Scan for the cell matching the given text and deliver its (x, y) coordinate at center. 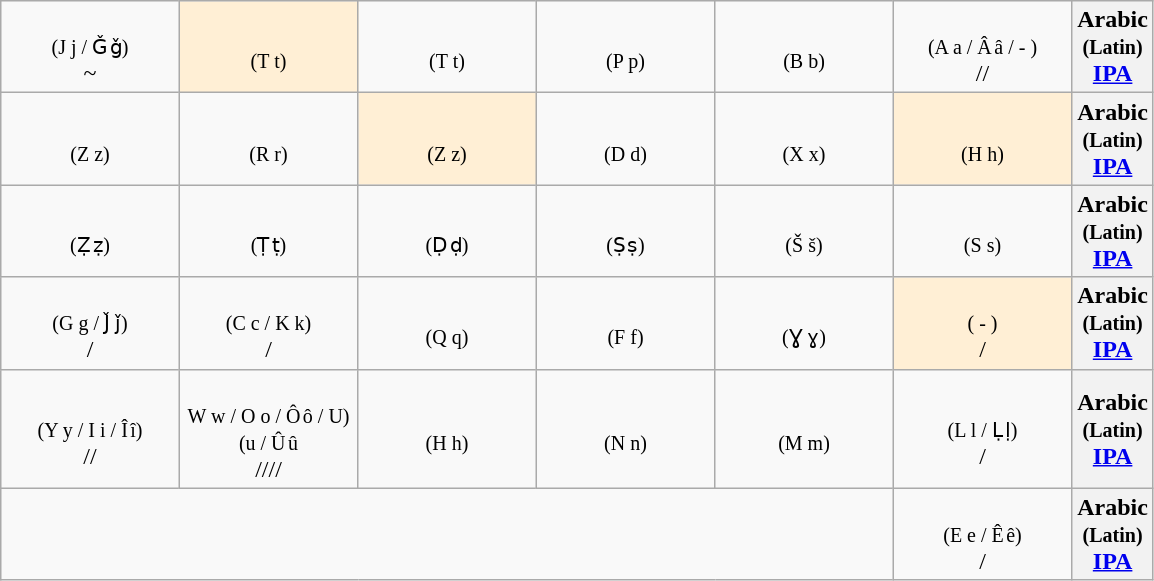
(R r) (268, 139)
(Š š) (804, 231)
( - )/ (982, 323)
(Ṭ ṭ) (268, 231)
(N n) (625, 428)
(Ɣ ɣ) (804, 323)
‌( - / A a / Â â)// (982, 47)
(B b) (804, 47)
(S s) (982, 231)
(J j / Ǧ ǧ)~ (90, 47)
(M m) (804, 428)
(X x) (804, 139)
(Y y / I i / Î î)// (90, 428)
(P p) (625, 47)
(Q q) (447, 323)
(W w / O o / Ô ô / U u / Û û)//// (268, 428)
(Ẓ ẓ) (90, 231)
(E e / Ê ê)/ (982, 534)
(D d) (625, 139)
(L l / Ḷ ḷ)/ (982, 428)
(Ḍ ḍ) (447, 231)
(Ṣ ṣ) (625, 231)
(F f) (625, 323)
(C c / K k)/ (268, 323)
(G g / J̌ ǰ)/ (90, 323)
